Return the [X, Y] coordinate for the center point of the cell that contains the specified text.  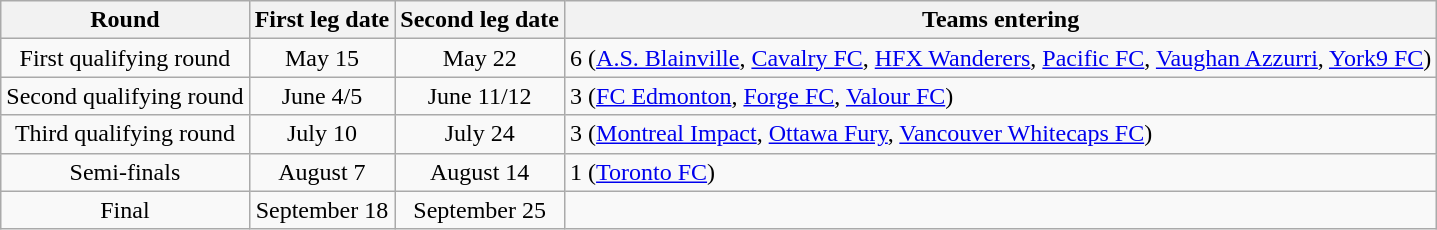
June 4/5 [322, 96]
3 (FC Edmonton, Forge FC, Valour FC) [1001, 96]
Final [125, 210]
Second qualifying round [125, 96]
July 10 [322, 134]
1 (Toronto FC) [1001, 172]
May 15 [322, 58]
Third qualifying round [125, 134]
Teams entering [1001, 20]
July 24 [480, 134]
Round [125, 20]
Second leg date [480, 20]
3 (Montreal Impact, Ottawa Fury, Vancouver Whitecaps FC) [1001, 134]
6 (A.S. Blainville, Cavalry FC, HFX Wanderers, Pacific FC, Vaughan Azzurri, York9 FC) [1001, 58]
First leg date [322, 20]
September 25 [480, 210]
August 14 [480, 172]
First qualifying round [125, 58]
May 22 [480, 58]
June 11/12 [480, 96]
August 7 [322, 172]
September 18 [322, 210]
Semi-finals [125, 172]
